Extract the (X, Y) coordinate from the center of the cell holding the provided text.  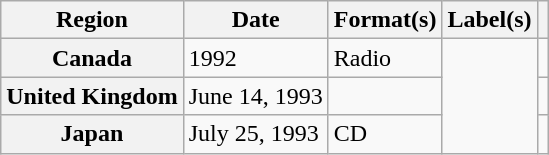
Canada (92, 58)
Label(s) (490, 20)
1992 (256, 58)
Japan (92, 134)
CD (385, 134)
Date (256, 20)
United Kingdom (92, 96)
Format(s) (385, 20)
Radio (385, 58)
July 25, 1993 (256, 134)
June 14, 1993 (256, 96)
Region (92, 20)
